Capture the cell that displays the provided text and extract its (X, Y) central coordinate. 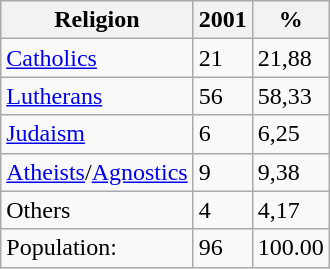
Others (97, 210)
6,25 (290, 134)
Catholics (97, 58)
4,17 (290, 210)
4 (222, 210)
9,38 (290, 172)
21 (222, 58)
96 (222, 248)
Religion (97, 20)
Population: (97, 248)
21,88 (290, 58)
% (290, 20)
58,33 (290, 96)
Lutherans (97, 96)
9 (222, 172)
Atheists/Agnostics (97, 172)
56 (222, 96)
Judaism (97, 134)
100.00 (290, 248)
2001 (222, 20)
6 (222, 134)
